For the text-containing cell, return its midpoint in (x, y) coordinate format. 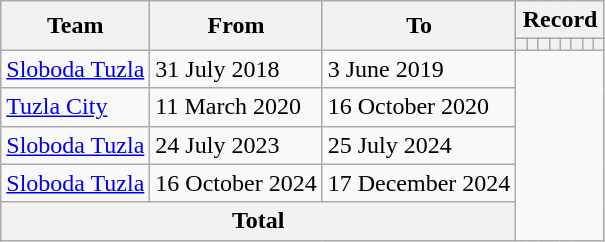
3 June 2019 (419, 69)
31 July 2018 (236, 69)
Record (560, 20)
Total (258, 221)
16 October 2024 (236, 183)
Tuzla City (76, 107)
25 July 2024 (419, 145)
11 March 2020 (236, 107)
To (419, 26)
24 July 2023 (236, 145)
16 October 2020 (419, 107)
Team (76, 26)
From (236, 26)
17 December 2024 (419, 183)
